From the cell containing the given text, extract its center point as (x, y) coordinate. 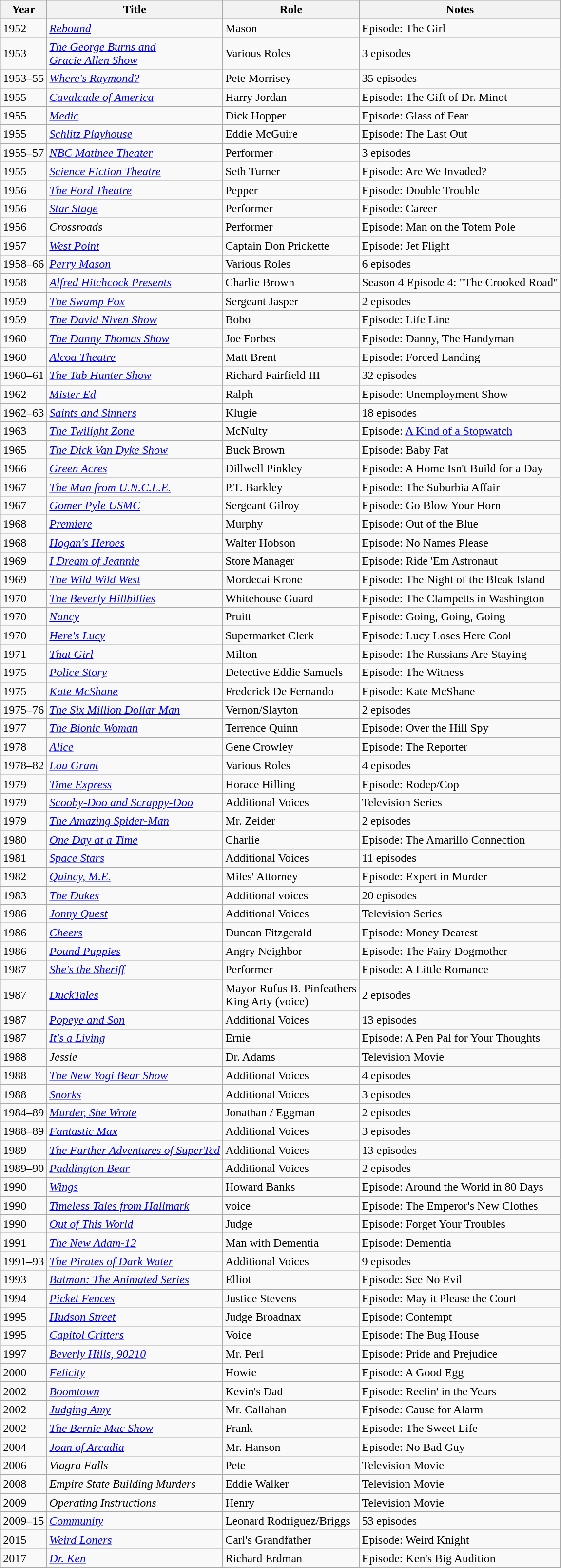
Episode: Rodep/Cop (460, 784)
Episode: A Little Romance (460, 970)
She's the Sheriff (135, 970)
Buck Brown (291, 450)
Murder, She Wrote (135, 1112)
Green Acres (135, 468)
Henry (291, 1503)
Star Stage (135, 208)
The George Burns and Gracie Allen Show (135, 54)
Popeye and Son (135, 1020)
Episode: Contempt (460, 1317)
Episode: Life Line (460, 320)
20 episodes (460, 895)
Episode: Career (460, 208)
Charlie Brown (291, 283)
NBC Matinee Theater (135, 153)
Ernie (291, 1038)
Episode: Going, Going, Going (460, 617)
Pete Morrisey (291, 79)
Eddie Walker (291, 1484)
Pound Puppies (135, 951)
Fantastic Max (135, 1131)
Episode: A Home Isn't Build for a Day (460, 468)
voice (291, 1206)
1978–82 (23, 765)
Hudson Street (135, 1317)
The Amazing Spider-Man (135, 821)
1989–90 (23, 1169)
Episode: Go Blow Your Horn (460, 505)
Alfred Hitchcock Presents (135, 283)
Gomer Pyle USMC (135, 505)
1977 (23, 728)
1953–55 (23, 79)
1993 (23, 1280)
Dr. Ken (135, 1558)
Episode: Ride 'Em Astronaut (460, 561)
Murphy (291, 524)
1966 (23, 468)
Mr. Zeider (291, 821)
Episode: May it Please the Court (460, 1298)
Episode: No Bad Guy (460, 1447)
Vernon/Slayton (291, 710)
1982 (23, 877)
Quincy, M.E. (135, 877)
1955–57 (23, 153)
Episode: See No Evil (460, 1280)
Paddington Bear (135, 1169)
Justice Stevens (291, 1298)
Klugie (291, 413)
Episode: Lucy Loses Here Cool (460, 635)
P.T. Barkley (291, 487)
I Dream of Jeannie (135, 561)
1965 (23, 450)
Episode: Over the Hill Spy (460, 728)
Supermarket Clerk (291, 635)
1953 (23, 54)
Episode: No Names Please (460, 543)
Episode: Pride and Prejudice (460, 1354)
Judging Amy (135, 1409)
Frederick De Fernando (291, 691)
Captain Don Prickette (291, 245)
1952 (23, 28)
2006 (23, 1466)
Episode: Money Dearest (460, 933)
Frank (291, 1428)
53 episodes (460, 1521)
Perry Mason (135, 264)
Year (23, 10)
Episode: Forget Your Troubles (460, 1224)
Operating Instructions (135, 1503)
Miles' Attorney (291, 877)
1988–89 (23, 1131)
Science Fiction Theatre (135, 171)
Mayor Rufus B. Pinfeathers King Arty (voice) (291, 995)
Richard Erdman (291, 1558)
Viagra Falls (135, 1466)
Cavalcade of America (135, 97)
Eddie McGuire (291, 134)
Episode: The Bug House (460, 1335)
Season 4 Episode 4: "The Crooked Road" (460, 283)
Title (135, 10)
Terrence Quinn (291, 728)
1958–66 (23, 264)
Ralph (291, 394)
Out of This World (135, 1224)
1975–76 (23, 710)
2015 (23, 1540)
Dr. Adams (291, 1057)
Schlitz Playhouse (135, 134)
Crossroads (135, 227)
Episode: Reelin' in the Years (460, 1391)
Hogan's Heroes (135, 543)
Kate McShane (135, 691)
West Point (135, 245)
Store Manager (291, 561)
That Girl (135, 654)
Howie (291, 1372)
1960–61 (23, 376)
Rebound (135, 28)
DuckTales (135, 995)
Episode: Expert in Murder (460, 877)
Gene Crowley (291, 747)
Empire State Building Murders (135, 1484)
Pruitt (291, 617)
Episode: The Amarillo Connection (460, 839)
Episode: The Girl (460, 28)
Episode: Glass of Fear (460, 116)
Episode: A Kind of a Stopwatch (460, 431)
1997 (23, 1354)
Mr. Perl (291, 1354)
Episode: Weird Knight (460, 1540)
Episode: Dementia (460, 1243)
1989 (23, 1150)
Angry Neighbor (291, 951)
Wings (135, 1187)
Episode: The Last Out (460, 134)
It's a Living (135, 1038)
Episode: The Witness (460, 673)
Episode: The Reporter (460, 747)
Episode: A Good Egg (460, 1372)
18 episodes (460, 413)
Felicity (135, 1372)
Charlie (291, 839)
Nancy (135, 617)
Dillwell Pinkley (291, 468)
1962–63 (23, 413)
6 episodes (460, 264)
1991 (23, 1243)
Episode: Baby Fat (460, 450)
1984–89 (23, 1112)
Sergeant Gilroy (291, 505)
1971 (23, 654)
The Dukes (135, 895)
Episode: Danny, The Handyman (460, 338)
Episode: Jet Flight (460, 245)
Joe Forbes (291, 338)
Additional voices (291, 895)
Boomtown (135, 1391)
Episode: Forced Landing (460, 357)
The Further Adventures of SuperTed (135, 1150)
Police Story (135, 673)
1981 (23, 858)
The Ford Theatre (135, 190)
2017 (23, 1558)
Space Stars (135, 858)
Carl's Grandfather (291, 1540)
Howard Banks (291, 1187)
Batman: The Animated Series (135, 1280)
2000 (23, 1372)
Mason (291, 28)
Episode: Man on the Totem Pole (460, 227)
1963 (23, 431)
2009–15 (23, 1521)
Kevin's Dad (291, 1391)
Lou Grant (135, 765)
32 episodes (460, 376)
Mordecai Krone (291, 580)
McNulty (291, 431)
1962 (23, 394)
Episode: The Night of the Bleak Island (460, 580)
The Bernie Mac Show (135, 1428)
Episode: The Clampetts in Washington (460, 598)
Premiere (135, 524)
Matt Brent (291, 357)
Voice (291, 1335)
Weird Loners (135, 1540)
Joan of Arcadia (135, 1447)
Notes (460, 10)
Episode: The Gift of Dr. Minot (460, 97)
1980 (23, 839)
The Wild Wild West (135, 580)
Jonny Quest (135, 914)
Mr. Hanson (291, 1447)
Pete (291, 1466)
1957 (23, 245)
Episode: Kate McShane (460, 691)
Dick Hopper (291, 116)
Picket Fences (135, 1298)
Episode: Double Trouble (460, 190)
1978 (23, 747)
Mr. Callahan (291, 1409)
Detective Eddie Samuels (291, 673)
Episode: Ken's Big Audition (460, 1558)
Timeless Tales from Hallmark (135, 1206)
9 episodes (460, 1261)
The Dick Van Dyke Show (135, 450)
The Twilight Zone (135, 431)
11 episodes (460, 858)
Pepper (291, 190)
1991–93 (23, 1261)
35 episodes (460, 79)
Scooby-Doo and Scrappy-Doo (135, 802)
The New Yogi Bear Show (135, 1075)
Seth Turner (291, 171)
Harry Jordan (291, 97)
Here's Lucy (135, 635)
One Day at a Time (135, 839)
Judge Broadnax (291, 1317)
Episode: Around the World in 80 Days (460, 1187)
The Bionic Woman (135, 728)
Jonathan / Eggman (291, 1112)
Time Express (135, 784)
Episode: The Fairy Dogmother (460, 951)
Capitol Critters (135, 1335)
Richard Fairfield III (291, 376)
The Man from U.N.C.L.E. (135, 487)
Episode: Cause for Alarm (460, 1409)
Leonard Rodriguez/Briggs (291, 1521)
1958 (23, 283)
Man with Dementia (291, 1243)
Snorks (135, 1094)
1983 (23, 895)
Episode: Are We Invaded? (460, 171)
Milton (291, 654)
Episode: Out of the Blue (460, 524)
Episode: A Pen Pal for Your Thoughts (460, 1038)
The David Niven Show (135, 320)
Alice (135, 747)
Judge (291, 1224)
Episode: The Emperor's New Clothes (460, 1206)
The Tab Hunter Show (135, 376)
The Swamp Fox (135, 301)
The New Adam-12 (135, 1243)
Duncan Fitzgerald (291, 933)
Medic (135, 116)
Where's Raymond? (135, 79)
Role (291, 10)
Bobo (291, 320)
Jessie (135, 1057)
2004 (23, 1447)
The Six Million Dollar Man (135, 710)
The Danny Thomas Show (135, 338)
Community (135, 1521)
The Pirates of Dark Water (135, 1261)
2009 (23, 1503)
Episode: Unemployment Show (460, 394)
The Beverly Hillbillies (135, 598)
Elliot (291, 1280)
Mister Ed (135, 394)
Horace Hilling (291, 784)
Cheers (135, 933)
Whitehouse Guard (291, 598)
Sergeant Jasper (291, 301)
2008 (23, 1484)
Episode: The Suburbia Affair (460, 487)
1994 (23, 1298)
Alcoa Theatre (135, 357)
Episode: The Sweet Life (460, 1428)
Beverly Hills, 90210 (135, 1354)
Episode: The Russians Are Staying (460, 654)
Saints and Sinners (135, 413)
Walter Hobson (291, 543)
